Return [X, Y] of the center of cell containing provided text 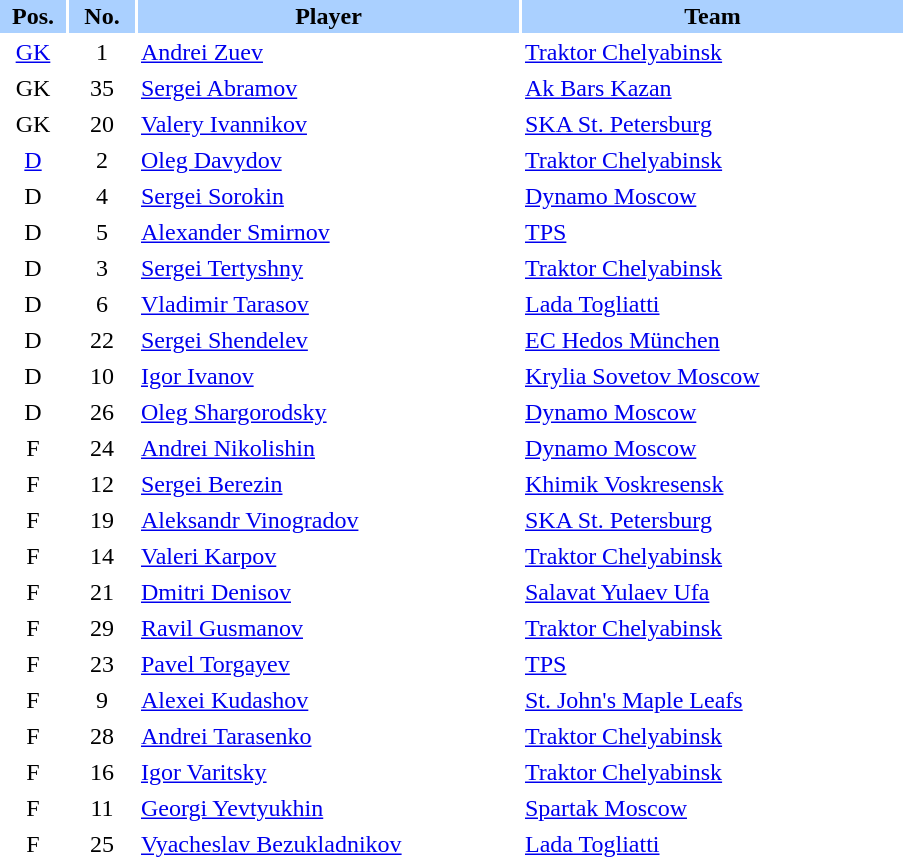
Sergei Shendelev [328, 340]
11 [102, 808]
6 [102, 304]
19 [102, 520]
Sergei Berezin [328, 484]
22 [102, 340]
Alexander Smirnov [328, 232]
Valery Ivannikov [328, 124]
2 [102, 160]
Team [712, 16]
Dmitri Denisov [328, 592]
Spartak Moscow [712, 808]
12 [102, 484]
26 [102, 412]
24 [102, 448]
Andrei Zuev [328, 52]
EC Hedos München [712, 340]
4 [102, 196]
16 [102, 772]
Alexei Kudashov [328, 700]
20 [102, 124]
1 [102, 52]
23 [102, 664]
21 [102, 592]
Vladimir Tarasov [328, 304]
Khimik Voskresensk [712, 484]
Pos. [33, 16]
Oleg Shargorodsky [328, 412]
Igor Varitsky [328, 772]
Igor Ivanov [328, 376]
Andrei Tarasenko [328, 736]
Salavat Yulaev Ufa [712, 592]
Sergei Abramov [328, 88]
Ravil Gusmanov [328, 628]
Sergei Tertyshny [328, 268]
35 [102, 88]
Sergei Sorokin [328, 196]
14 [102, 556]
Valeri Karpov [328, 556]
Andrei Nikolishin [328, 448]
28 [102, 736]
Oleg Davydov [328, 160]
Pavel Torgayev [328, 664]
Georgi Yevtyukhin [328, 808]
Aleksandr Vinogradov [328, 520]
No. [102, 16]
29 [102, 628]
10 [102, 376]
9 [102, 700]
Lada Togliatti [712, 304]
5 [102, 232]
St. John's Maple Leafs [712, 700]
Krylia Sovetov Moscow [712, 376]
Ak Bars Kazan [712, 88]
Player [328, 16]
3 [102, 268]
